Determine the (x, y) coordinate at the center of the cell enclosing the given text.  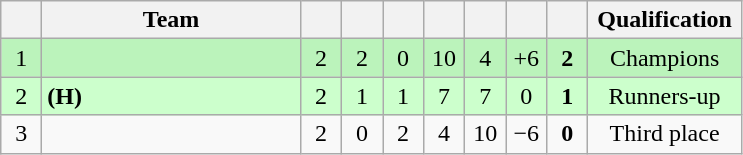
Champions (665, 58)
Team (172, 20)
(H) (172, 96)
Third place (665, 134)
Runners-up (665, 96)
3 (22, 134)
−6 (526, 134)
+6 (526, 58)
Qualification (665, 20)
